Detect which cell encompasses the target text, then output its [x, y] center coordinate. 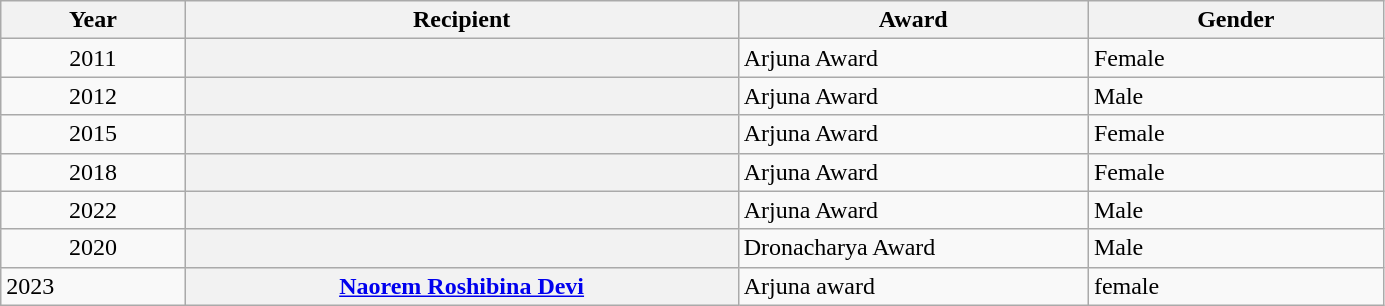
2012 [93, 96]
Naorem Roshibina Devi [462, 286]
2022 [93, 210]
Recipient [462, 20]
2020 [93, 248]
Arjuna award [913, 286]
Award [913, 20]
Year [93, 20]
2018 [93, 172]
Gender [1236, 20]
2015 [93, 134]
Dronacharya Award [913, 248]
female [1236, 286]
2011 [93, 58]
2023 [93, 286]
